Provide the [X, Y] coordinate of the cell's center where the given text is located.  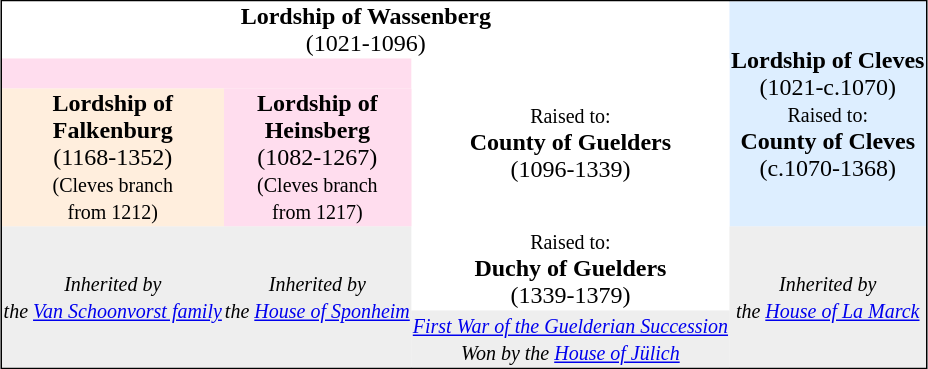
Lordship of Wassenberg(1021-1096) [366, 30]
Raised to:County of Guelders(1096-1339) [570, 142]
Inherited bythe House of Sponheim [317, 296]
Inherited bythe Van Schoonvorst family [112, 296]
Inherited bythe House of La Marck [828, 296]
Raised to:Duchy of Guelders(1339-1379) [570, 268]
Lordship ofHeinsberg(1082-1267)(Cleves branchfrom 1217) [317, 157]
Lordship of Cleves(1021-c.1070)Raised to:County of Cleves(c.1070-1368) [828, 114]
Lordship ofFalkenburg(1168-1352)(Cleves branchfrom 1212) [112, 157]
First War of the Guelderian SuccessionWon by the House of Jülich [570, 338]
